Locate the cell with the specified text and output its [x, y] center coordinate. 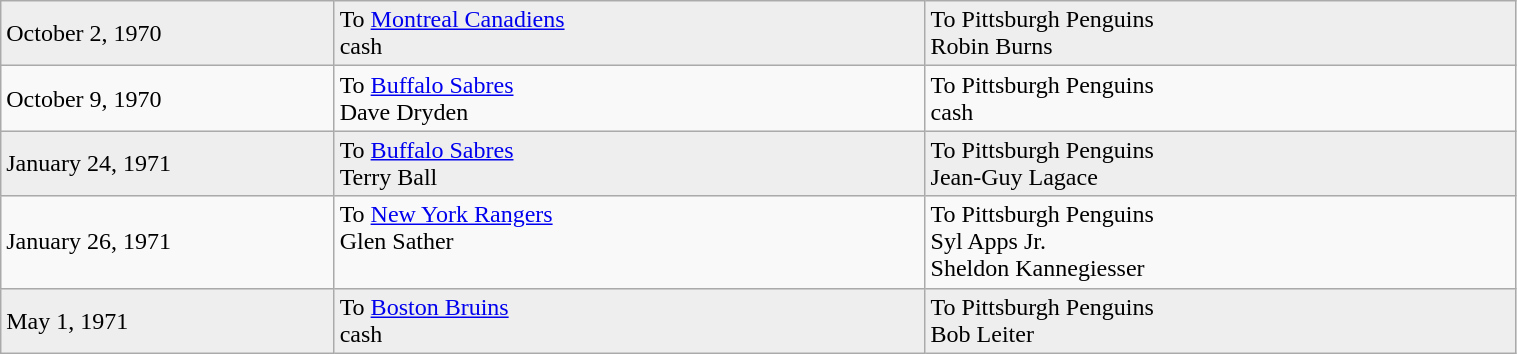
May 1, 1971 [168, 320]
January 24, 1971 [168, 164]
October 9, 1970 [168, 98]
To Pittsburgh PenguinsRobin Burns [1220, 34]
To Buffalo SabresDave Dryden [630, 98]
To Montreal Canadienscash [630, 34]
To Pittsburgh PenguinsJean-Guy Lagace [1220, 164]
To New York RangersGlen Sather [630, 242]
To Pittsburgh Penguinscash [1220, 98]
October 2, 1970 [168, 34]
January 26, 1971 [168, 242]
To Boston Bruinscash [630, 320]
To Pittsburgh PenguinsSyl Apps Jr.Sheldon Kannegiesser [1220, 242]
To Pittsburgh PenguinsBob Leiter [1220, 320]
To Buffalo SabresTerry Ball [630, 164]
